Return the (x, y) coordinate for the center point of the cell that contains the specified text.  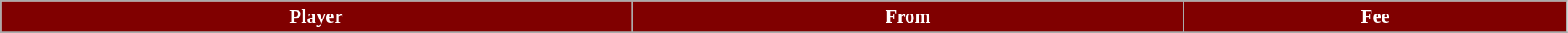
Fee (1375, 17)
Player (316, 17)
From (908, 17)
